Detect which cell encompasses the target text, then output its [x, y] center coordinate. 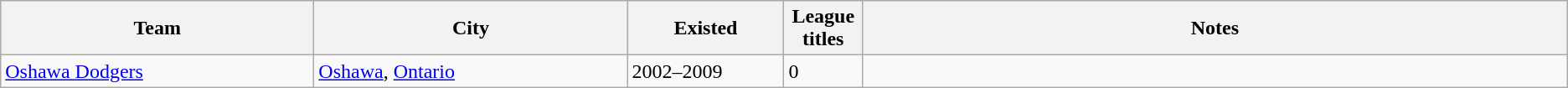
Oshawa Dodgers [157, 71]
League titles [823, 28]
0 [823, 71]
Existed [705, 28]
City [471, 28]
Notes [1215, 28]
Oshawa, Ontario [471, 71]
2002–2009 [705, 71]
Team [157, 28]
